Scan for the cell matching the given text and deliver its (x, y) coordinate at center. 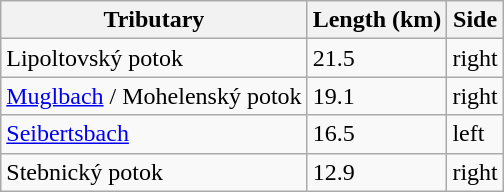
Lipoltovský potok (154, 58)
left (475, 134)
12.9 (377, 172)
16.5 (377, 134)
19.1 (377, 96)
Muglbach / Mohelenský potok (154, 96)
Tributary (154, 20)
21.5 (377, 58)
Stebnický potok (154, 172)
Side (475, 20)
Seibertsbach (154, 134)
Length (km) (377, 20)
